Detect which cell encompasses the target text, then output its (X, Y) center coordinate. 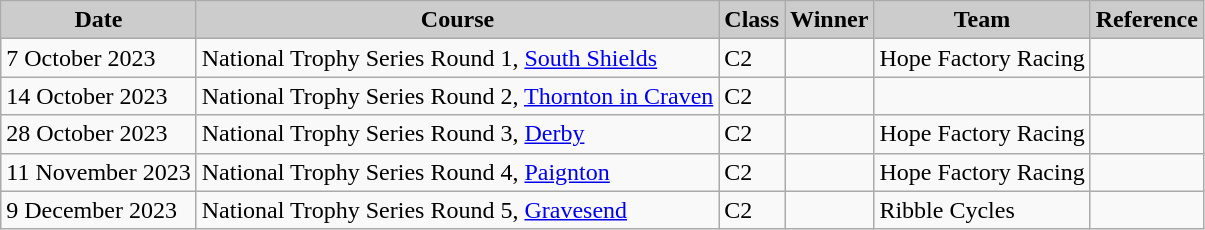
Winner (830, 20)
National Trophy Series Round 2, Thornton in Craven (458, 96)
National Trophy Series Round 3, Derby (458, 134)
14 October 2023 (98, 96)
Date (98, 20)
11 November 2023 (98, 172)
Course (458, 20)
28 October 2023 (98, 134)
Team (982, 20)
9 December 2023 (98, 210)
7 October 2023 (98, 58)
Reference (1146, 20)
National Trophy Series Round 5, Gravesend (458, 210)
National Trophy Series Round 4, Paignton (458, 172)
National Trophy Series Round 1, South Shields (458, 58)
Ribble Cycles (982, 210)
Class (752, 20)
